Detect which cell encompasses the target text, then output its (X, Y) center coordinate. 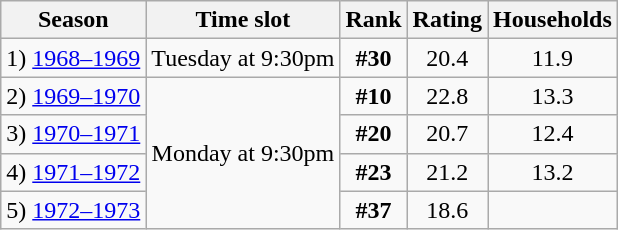
Time slot (243, 20)
11.9 (553, 58)
18.6 (447, 210)
13.2 (553, 172)
Rank (374, 20)
5) 1972–1973 (74, 210)
21.2 (447, 172)
#20 (374, 134)
13.3 (553, 96)
20.4 (447, 58)
Season (74, 20)
#23 (374, 172)
Households (553, 20)
#10 (374, 96)
Rating (447, 20)
Monday at 9:30pm (243, 153)
2) 1969–1970 (74, 96)
1) 1968–1969 (74, 58)
20.7 (447, 134)
4) 1971–1972 (74, 172)
#37 (374, 210)
22.8 (447, 96)
#30 (374, 58)
12.4 (553, 134)
3) 1970–1971 (74, 134)
Tuesday at 9:30pm (243, 58)
